Scan for the cell matching the given text and deliver its (X, Y) coordinate at center. 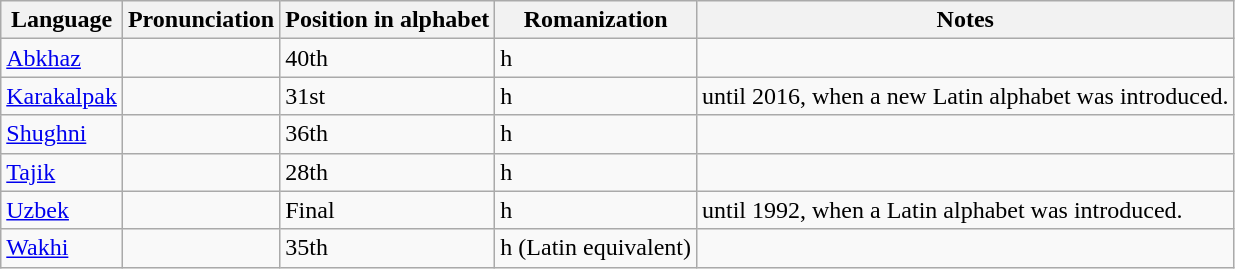
Tajik (62, 172)
Pronunciation (200, 20)
until 1992, when a Latin alphabet was introduced. (965, 210)
Romanization (596, 20)
Final (388, 210)
31st (388, 96)
36th (388, 134)
Shughni (62, 134)
Position in alphabet (388, 20)
Language (62, 20)
Karakalpak (62, 96)
until 2016, when a new Latin alphabet was introduced. (965, 96)
Uzbek (62, 210)
Notes (965, 20)
Wakhi (62, 248)
h (Latin equivalent) (596, 248)
28th (388, 172)
35th (388, 248)
40th (388, 58)
Abkhaz (62, 58)
